Scan for the cell matching the given text and deliver its [X, Y] coordinate at center. 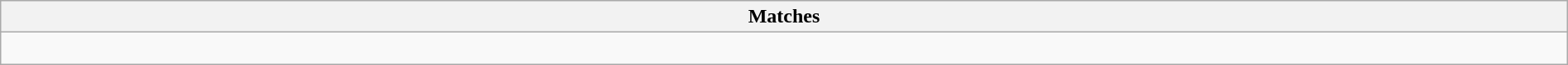
Matches [784, 17]
